Return the (x, y) coordinate for the center point of the cell that contains the specified text.  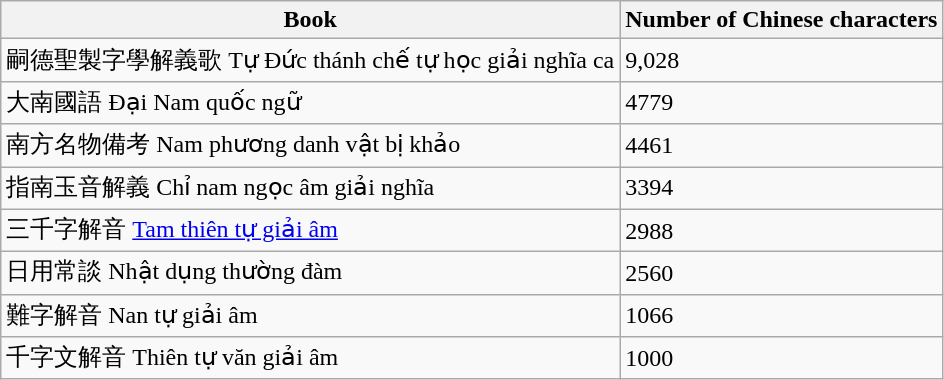
Number of Chinese characters (782, 20)
2988 (782, 230)
指南玉音解義 Chỉ nam ngọc âm giải nghĩa (310, 188)
9,028 (782, 60)
1000 (782, 358)
大南國語 Đại Nam quốc ngữ (310, 102)
4779 (782, 102)
千字文解音 Thiên tự văn giải âm (310, 358)
Book (310, 20)
三千字解音 Tam thiên tự giải âm (310, 230)
南方名物備考 Nam phương danh vật bị khảo (310, 146)
2560 (782, 274)
嗣德聖製字學解義歌 Tự Đức thánh chế tự học giải nghĩa ca (310, 60)
1066 (782, 316)
難字解音 Nan tự giải âm (310, 316)
4461 (782, 146)
3394 (782, 188)
日用常談 Nhật dụng thường đàm (310, 274)
